Find where the given text appears and provide that cell's center as (X, Y) coordinate. 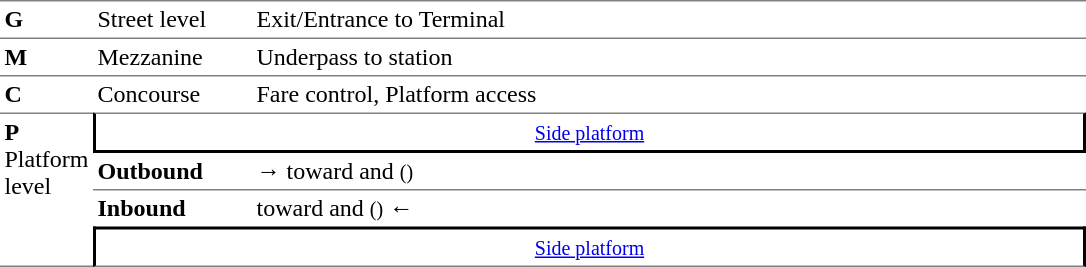
Mezzanine (172, 57)
G (46, 19)
Outbound (172, 172)
Street level (172, 19)
toward and () ← (669, 208)
PPlatform level (46, 189)
→ toward and () (669, 172)
M (46, 57)
Inbound (172, 208)
Fare control, Platform access (669, 94)
Underpass to station (669, 57)
C (46, 94)
Concourse (172, 94)
Exit/Entrance to Terminal (669, 19)
